Detect which cell encompasses the target text, then output its (X, Y) center coordinate. 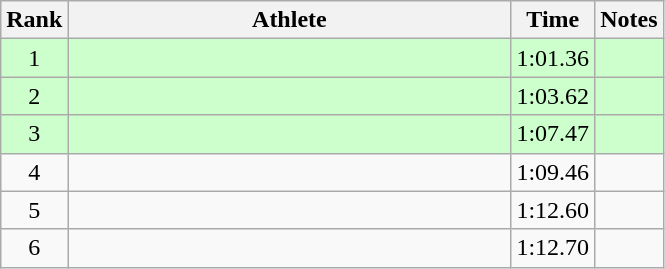
Time (553, 20)
6 (34, 248)
1:09.46 (553, 172)
1 (34, 58)
4 (34, 172)
Athlete (290, 20)
1:12.70 (553, 248)
1:07.47 (553, 134)
1:03.62 (553, 96)
1:01.36 (553, 58)
1:12.60 (553, 210)
2 (34, 96)
3 (34, 134)
5 (34, 210)
Notes (629, 20)
Rank (34, 20)
